Provide the (x, y) coordinate of the cell's center where the given text is located.  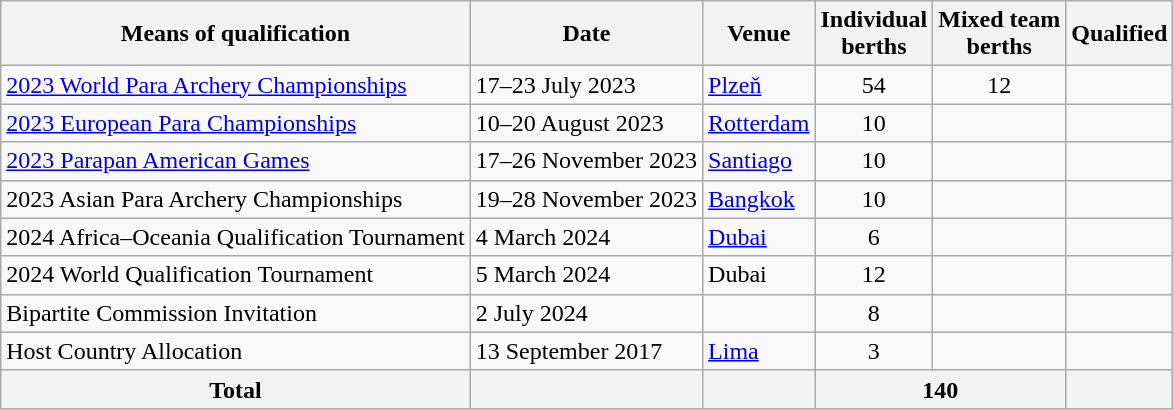
17–26 November 2023 (586, 161)
Plzeň (759, 85)
2024 Africa–Oceania Qualification Tournament (236, 237)
Host Country Allocation (236, 351)
2023 World Para Archery Championships (236, 85)
2024 World Qualification Tournament (236, 275)
3 (874, 351)
6 (874, 237)
Individualberths (874, 34)
2023 Asian Para Archery Championships (236, 199)
Means of qualification (236, 34)
2023 Parapan American Games (236, 161)
2023 European Para Championships (236, 123)
Qualified (1120, 34)
13 September 2017 (586, 351)
17–23 July 2023 (586, 85)
Lima (759, 351)
Date (586, 34)
Bangkok (759, 199)
5 March 2024 (586, 275)
Bipartite Commission Invitation (236, 313)
Mixed teamberths (1000, 34)
8 (874, 313)
2 July 2024 (586, 313)
Total (236, 389)
10–20 August 2023 (586, 123)
19–28 November 2023 (586, 199)
Venue (759, 34)
4 March 2024 (586, 237)
Rotterdam (759, 123)
54 (874, 85)
140 (940, 389)
Santiago (759, 161)
